Find where the given text appears and provide that cell's center as [X, Y] coordinate. 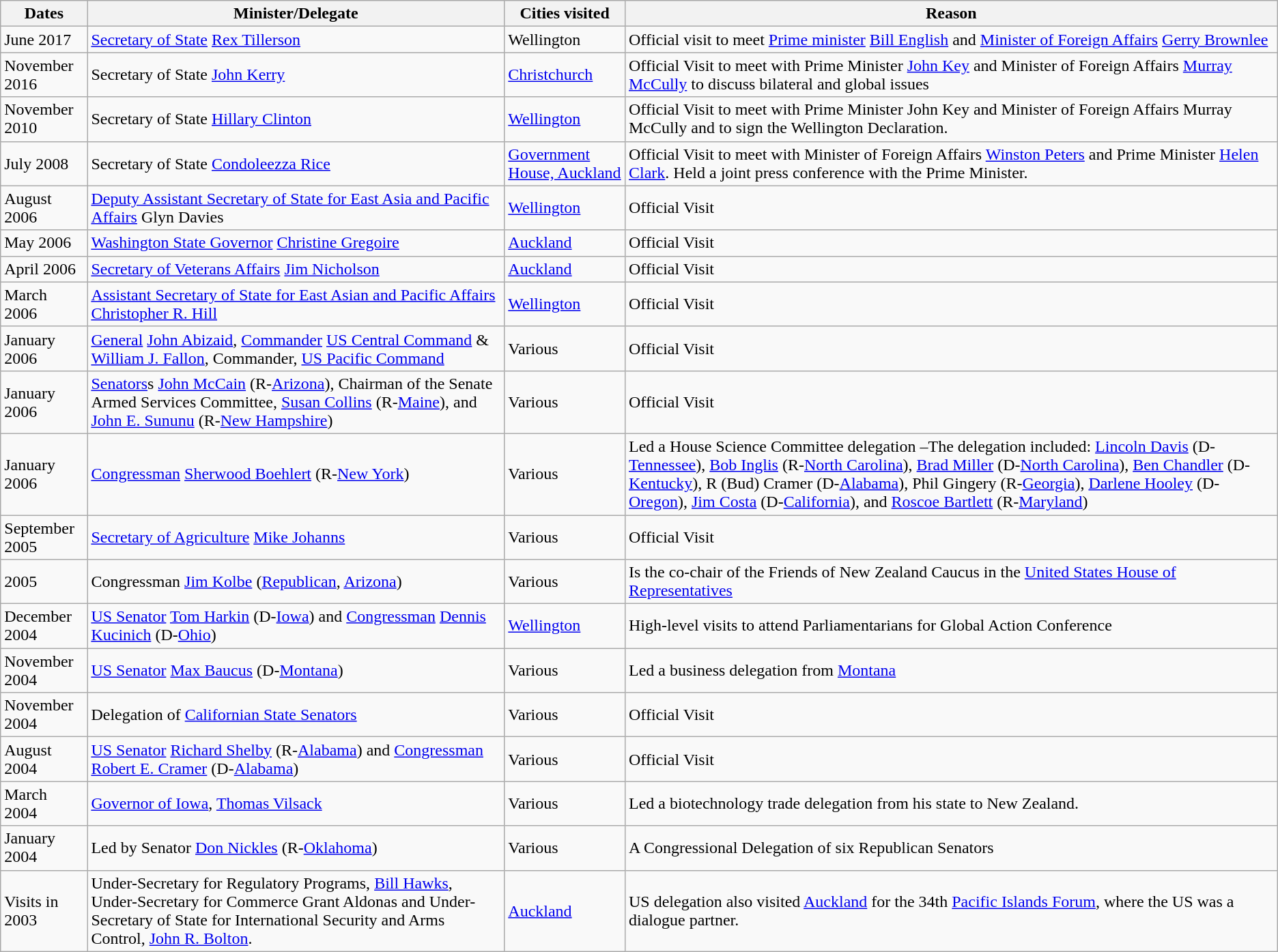
Governor of Iowa, Thomas Vilsack [296, 804]
December 2004 [44, 626]
January 2004 [44, 848]
August 2004 [44, 759]
Secretary of Veterans Affairs Jim Nicholson [296, 269]
Assistant Secretary of State for East Asian and Pacific Affairs Christopher R. Hill [296, 304]
Visits in 2003 [44, 910]
Cities visited [565, 14]
Is the co-chair of the Friends of New Zealand Caucus in the United States House of Representatives [951, 581]
Government House, Auckland [565, 164]
July 2008 [44, 164]
US Senator Richard Shelby (R-Alabama) and Congressman Robert E. Cramer (D-Alabama) [296, 759]
March 2004 [44, 804]
Official visit to meet Prime minister Bill English and Minister of Foreign Affairs Gerry Brownlee [951, 40]
Congressman Sherwood Boehlert (R-New York) [296, 474]
September 2005 [44, 536]
Official Visit to meet with Prime Minister John Key and Minister of Foreign Affairs Murray McCully to discuss bilateral and global issues [951, 75]
Led by Senator Don Nickles (R-Oklahoma) [296, 848]
May 2006 [44, 243]
Secretary of Agriculture Mike Johanns [296, 536]
April 2006 [44, 269]
November 2016 [44, 75]
US delegation also visited Auckland for the 34th Pacific Islands Forum, where the US was a dialogue partner. [951, 910]
Christchurch [565, 75]
Washington State Governor Christine Gregoire [296, 243]
March 2006 [44, 304]
US Senator Max Baucus (D-Montana) [296, 670]
Reason [951, 14]
US Senator Tom Harkin (D-Iowa) and Congressman Dennis Kucinich (D-Ohio) [296, 626]
General John Abizaid, Commander US Central Command & William J. Fallon, Commander, US Pacific Command [296, 348]
Senatorss John McCain (R-Arizona), Chairman of the Senate Armed Services Committee, Susan Collins (R-Maine), and John E. Sununu (R-New Hampshire) [296, 402]
Delegation of Californian State Senators [296, 715]
Secretary of State John Kerry [296, 75]
Deputy Assistant Secretary of State for East Asia and Pacific Affairs Glyn Davies [296, 207]
Led a biotechnology trade delegation from his state to New Zealand. [951, 804]
November 2010 [44, 119]
A Congressional Delegation of six Republican Senators [951, 848]
High-level visits to attend Parliamentarians for Global Action Conference [951, 626]
Minister/Delegate [296, 14]
Official Visit to meet with Prime Minister John Key and Minister of Foreign Affairs Murray McCully and to sign the Wellington Declaration. [951, 119]
August 2006 [44, 207]
June 2017 [44, 40]
Congressman Jim Kolbe (Republican, Arizona) [296, 581]
Secretary of State Rex Tillerson [296, 40]
2005 [44, 581]
Led a business delegation from Montana [951, 670]
Dates [44, 14]
Secretary of State Condoleezza Rice [296, 164]
Secretary of State Hillary Clinton [296, 119]
